Find where the given text appears and provide that cell's center as [X, Y] coordinate. 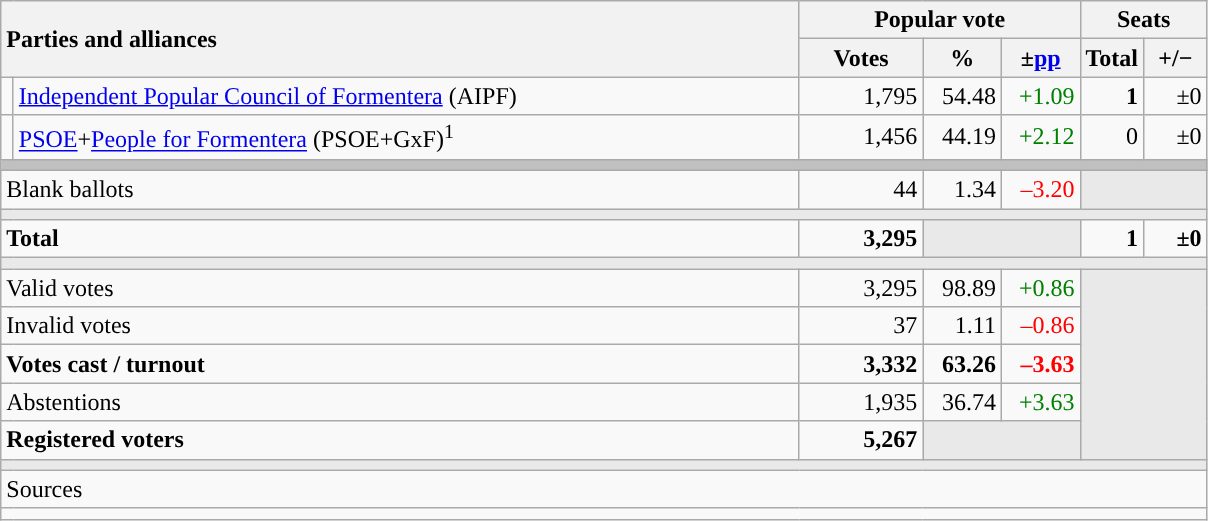
1,795 [861, 96]
PSOE+People for Formentera (PSOE+GxF)1 [406, 138]
37 [861, 326]
Sources [604, 489]
+/− [1176, 58]
0 [1112, 138]
Votes cast / turnout [400, 364]
5,267 [861, 440]
Popular vote [940, 20]
Invalid votes [400, 326]
–3.20 [1040, 190]
+2.12 [1040, 138]
±pp [1040, 58]
Valid votes [400, 288]
1.11 [962, 326]
+3.63 [1040, 402]
+0.86 [1040, 288]
36.74 [962, 402]
1.34 [962, 190]
44 [861, 190]
Seats [1144, 20]
Votes [861, 58]
Blank ballots [400, 190]
Independent Popular Council of Formentera (AIPF) [406, 96]
1,935 [861, 402]
44.19 [962, 138]
% [962, 58]
54.48 [962, 96]
63.26 [962, 364]
–0.86 [1040, 326]
+1.09 [1040, 96]
3,332 [861, 364]
Abstentions [400, 402]
–3.63 [1040, 364]
98.89 [962, 288]
1,456 [861, 138]
Parties and alliances [400, 39]
Registered voters [400, 440]
